Identify which cell holds the provided text, then report its [x, y] central coordinate. 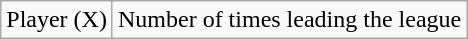
Player (X) [57, 20]
Number of times leading the league [289, 20]
